Find where the given text appears and provide that cell's center as [x, y] coordinate. 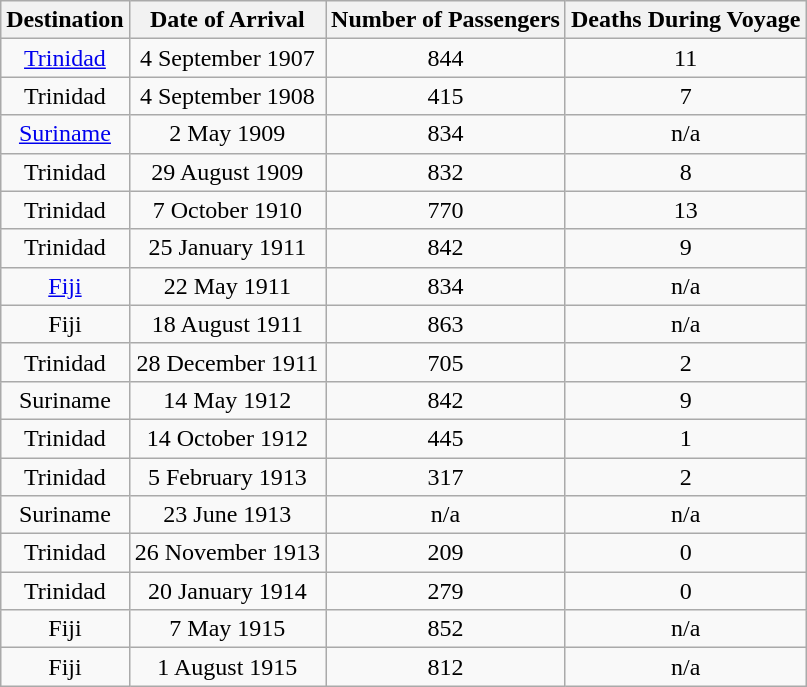
Number of Passengers [446, 20]
4 September 1907 [227, 58]
14 October 1912 [227, 438]
29 August 1909 [227, 172]
11 [685, 58]
812 [446, 667]
209 [446, 553]
20 January 1914 [227, 591]
4 September 1908 [227, 96]
25 January 1911 [227, 248]
5 February 1913 [227, 477]
832 [446, 172]
844 [446, 58]
1 August 1915 [227, 667]
8 [685, 172]
14 May 1912 [227, 400]
Deaths During Voyage [685, 20]
18 August 1911 [227, 324]
2 May 1909 [227, 134]
23 June 1913 [227, 515]
852 [446, 629]
7 [685, 96]
1 [685, 438]
13 [685, 210]
445 [446, 438]
279 [446, 591]
7 October 1910 [227, 210]
317 [446, 477]
22 May 1911 [227, 286]
26 November 1913 [227, 553]
7 May 1915 [227, 629]
Date of Arrival [227, 20]
Destination [65, 20]
705 [446, 362]
770 [446, 210]
28 December 1911 [227, 362]
415 [446, 96]
863 [446, 324]
